Detect which cell encompasses the target text, then output its (X, Y) center coordinate. 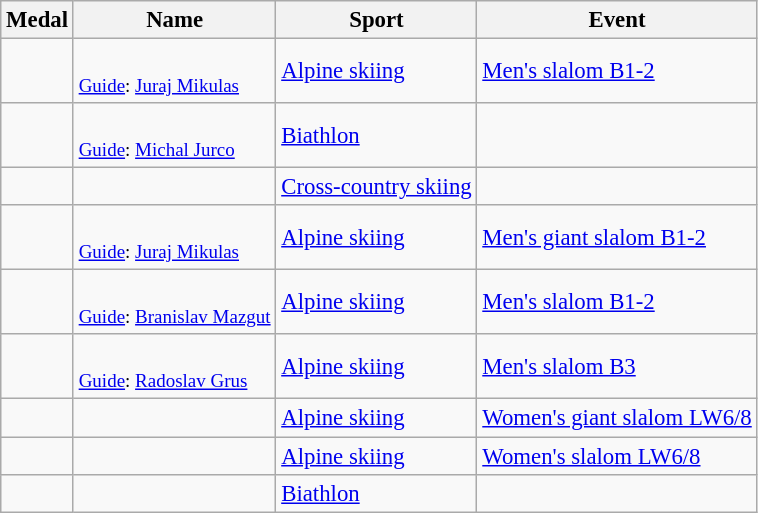
Guide: Michal Jurco (174, 136)
Cross-country skiing (376, 187)
Name (174, 20)
Women's slalom LW6/8 (617, 456)
Medal (38, 20)
Event (617, 20)
Guide: Branislav Mazgut (174, 302)
Women's giant slalom LW6/8 (617, 418)
Men's giant slalom B1-2 (617, 238)
Men's slalom B3 (617, 366)
Sport (376, 20)
Guide: Radoslav Grus (174, 366)
